Search for the cell housing the specified text and yield its [X, Y] center coordinate. 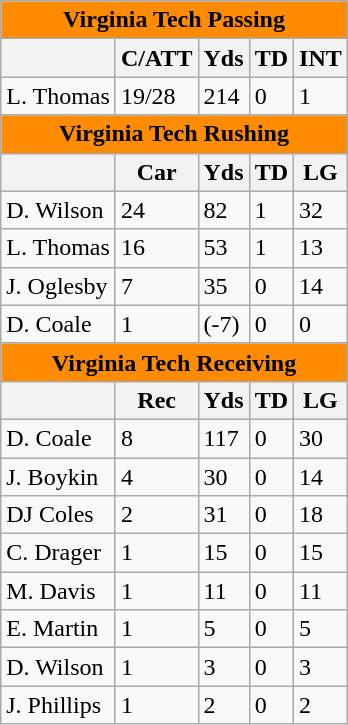
32 [321, 210]
C. Drager [58, 553]
INT [321, 58]
19/28 [156, 96]
Virginia Tech Passing [174, 20]
8 [156, 438]
M. Davis [58, 591]
(-7) [224, 324]
J. Oglesby [58, 286]
DJ Coles [58, 515]
Rec [156, 400]
16 [156, 248]
J. Phillips [58, 705]
18 [321, 515]
E. Martin [58, 629]
13 [321, 248]
J. Boykin [58, 477]
82 [224, 210]
31 [224, 515]
7 [156, 286]
4 [156, 477]
Car [156, 172]
117 [224, 438]
24 [156, 210]
35 [224, 286]
53 [224, 248]
214 [224, 96]
Virginia Tech Receiving [174, 362]
Virginia Tech Rushing [174, 134]
C/ATT [156, 58]
